Provide the [X, Y] coordinate of the cell's center where the given text is located.  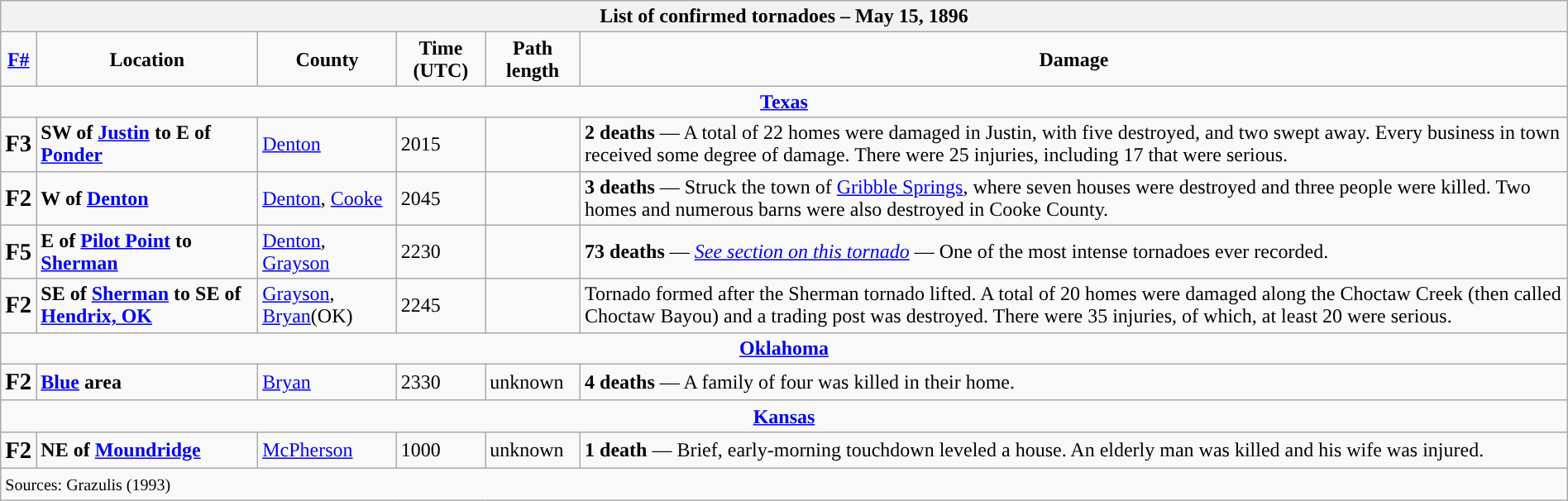
Time (UTC) [440, 60]
Path length [533, 60]
Texas [784, 102]
1 death — Brief, early-morning touchdown leveled a house. An elderly man was killed and his wife was injured. [1074, 450]
Denton, Grayson [327, 251]
Sources: Grazulis (1993) [784, 484]
Denton, Cooke [327, 198]
Denton [327, 144]
SW of Justin to E of Ponder [147, 144]
F# [18, 60]
List of confirmed tornadoes – May 15, 1896 [784, 17]
NE of Moundridge [147, 450]
County [327, 60]
McPherson [327, 450]
1000 [440, 450]
Damage [1074, 60]
73 deaths — See section on this tornado — One of the most intense tornadoes ever recorded. [1074, 251]
Blue area [147, 382]
2045 [440, 198]
4 deaths — A family of four was killed in their home. [1074, 382]
Oklahoma [784, 348]
SE of Sherman to SE of Hendrix, OK [147, 306]
2330 [440, 382]
F5 [18, 251]
Bryan [327, 382]
2015 [440, 144]
W of Denton [147, 198]
2245 [440, 306]
F3 [18, 144]
Grayson, Bryan(OK) [327, 306]
E of Pilot Point to Sherman [147, 251]
2230 [440, 251]
Location [147, 60]
Kansas [784, 416]
